Output the (X, Y) coordinate of the center of the cell containing the given text.  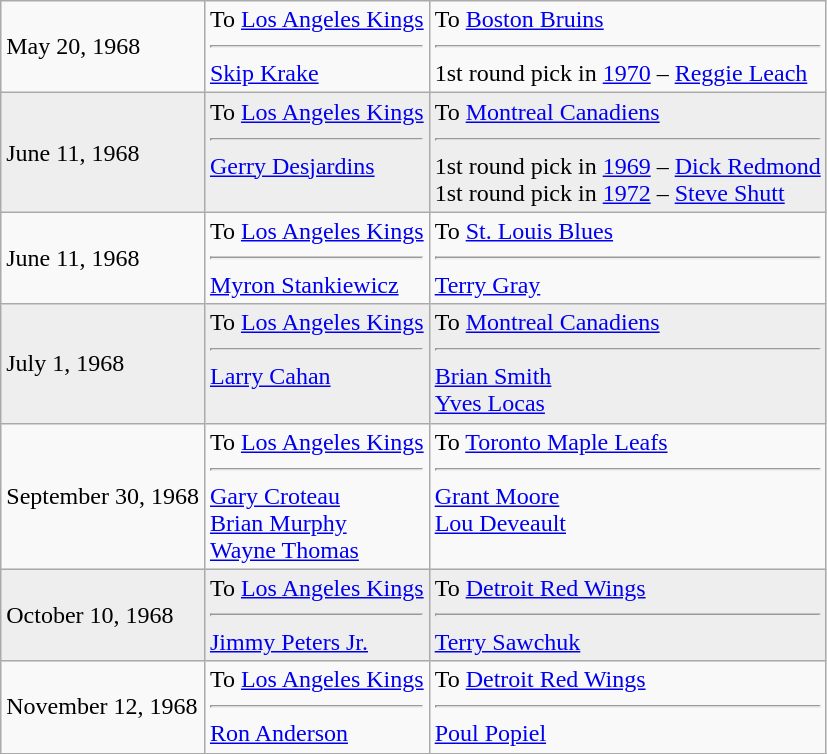
May 20, 1968 (103, 47)
To St. Louis BluesTerry Gray (628, 258)
To Toronto Maple LeafsGrant Moore Lou Deveault (628, 496)
To Los Angeles KingsGerry Desjardins (316, 152)
To Montreal Canadiens1st round pick in 1969 – Dick Redmond 1st round pick in 1972 – Steve Shutt (628, 152)
To Los Angeles KingsJimmy Peters Jr. (316, 615)
To Los Angeles KingsGary Croteau Brian Murphy Wayne Thomas (316, 496)
To Los Angeles KingsRon Anderson (316, 707)
To Detroit Red WingsPoul Popiel (628, 707)
To Los Angeles KingsLarry Cahan (316, 364)
July 1, 1968 (103, 364)
September 30, 1968 (103, 496)
October 10, 1968 (103, 615)
November 12, 1968 (103, 707)
To Los Angeles KingsSkip Krake (316, 47)
To Los Angeles KingsMyron Stankiewicz (316, 258)
To Boston Bruins1st round pick in 1970 – Reggie Leach (628, 47)
To Detroit Red WingsTerry Sawchuk (628, 615)
To Montreal CanadiensBrian Smith Yves Locas (628, 364)
